Scan for the cell matching the given text and deliver its (X, Y) coordinate at center. 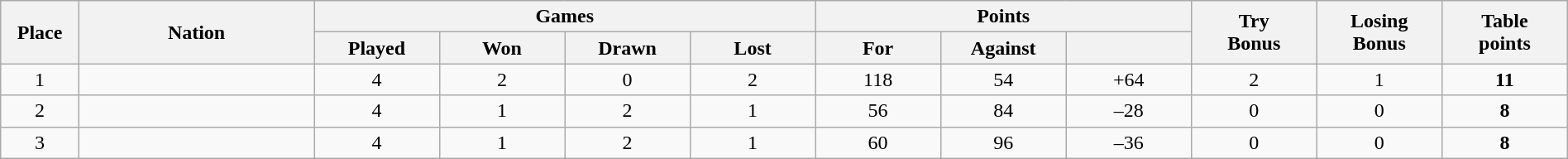
For (878, 48)
+64 (1129, 79)
TryBonus (1254, 32)
96 (1003, 142)
54 (1003, 79)
11 (1505, 79)
Lost (753, 48)
Tablepoints (1505, 32)
Against (1003, 48)
Won (502, 48)
Nation (196, 32)
56 (878, 111)
Drawn (628, 48)
118 (878, 79)
Games (565, 17)
84 (1003, 111)
–36 (1129, 142)
Played (377, 48)
60 (878, 142)
–28 (1129, 111)
3 (40, 142)
LosingBonus (1379, 32)
Points (1004, 17)
Place (40, 32)
